Pinpoint the cell where the given text exists, returning its [x, y] midpoint coordinate. 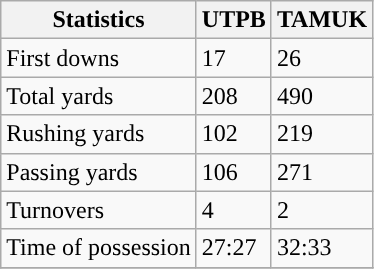
Rushing yards [99, 134]
219 [322, 134]
106 [234, 172]
Turnovers [99, 210]
4 [234, 210]
26 [322, 58]
32:33 [322, 248]
TAMUK [322, 20]
271 [322, 172]
17 [234, 58]
490 [322, 96]
208 [234, 96]
Total yards [99, 96]
27:27 [234, 248]
Time of possession [99, 248]
UTPB [234, 20]
Passing yards [99, 172]
Statistics [99, 20]
102 [234, 134]
2 [322, 210]
First downs [99, 58]
